For the text-containing cell, return its midpoint in (x, y) coordinate format. 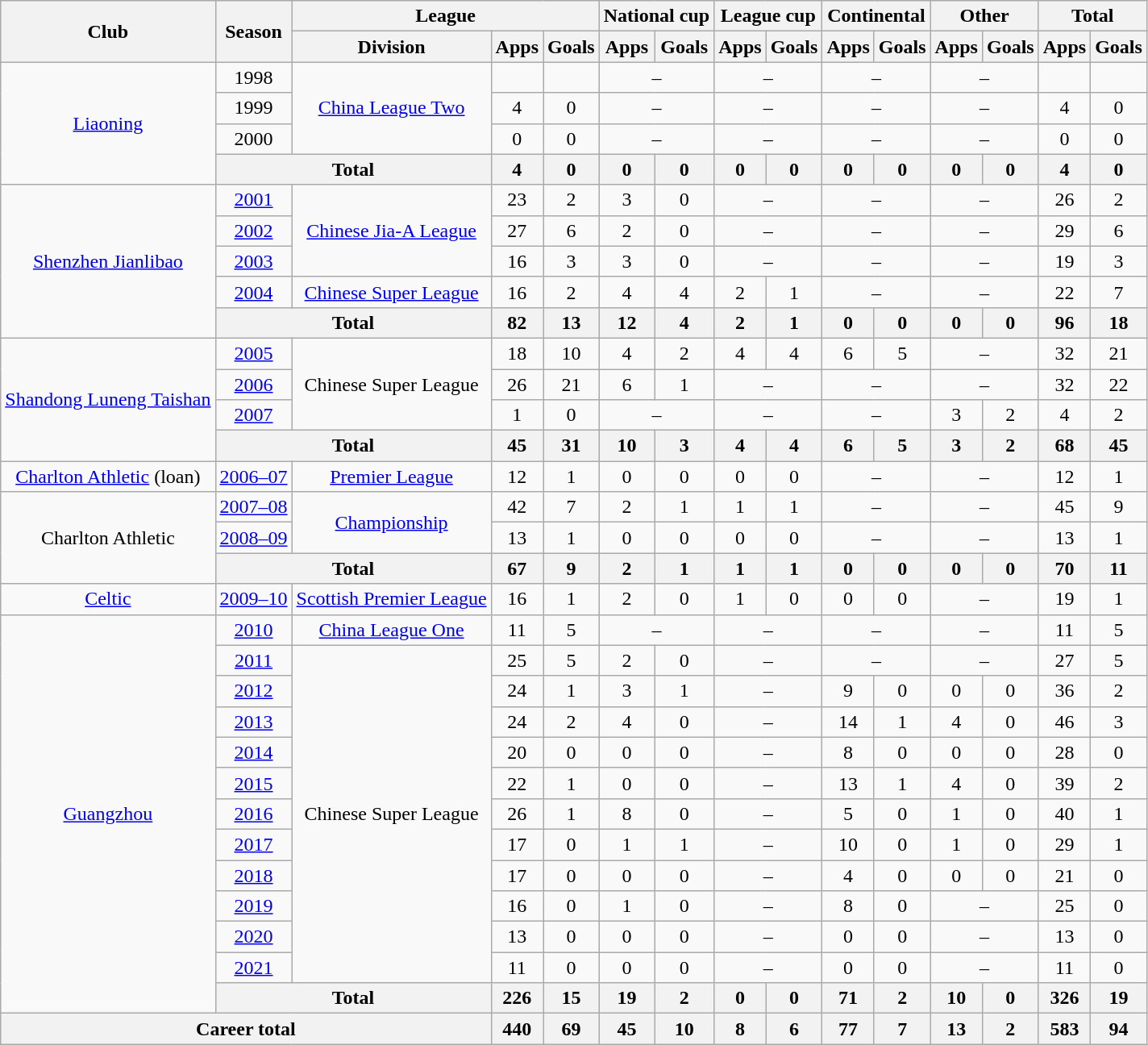
Guangzhou (108, 814)
Club (108, 31)
1998 (253, 77)
1999 (253, 108)
2015 (253, 783)
82 (517, 323)
2021 (253, 968)
2018 (253, 875)
2003 (253, 261)
Career total (246, 1029)
2008–09 (253, 538)
46 (1064, 722)
2019 (253, 906)
77 (848, 1029)
36 (1064, 691)
2012 (253, 691)
96 (1064, 323)
2017 (253, 844)
2004 (253, 292)
326 (1064, 998)
40 (1064, 814)
2010 (253, 630)
League (445, 16)
67 (517, 568)
2009–10 (253, 599)
440 (517, 1029)
Chinese Jia-A League (392, 231)
226 (517, 998)
Other (984, 16)
2014 (253, 752)
2011 (253, 660)
Scottish Premier League (392, 599)
Charlton Athletic (108, 538)
League cup (768, 16)
14 (848, 722)
15 (572, 998)
2006–07 (253, 477)
China League One (392, 630)
68 (1064, 446)
2007 (253, 415)
2005 (253, 353)
94 (1119, 1029)
2002 (253, 231)
2013 (253, 722)
42 (517, 507)
2016 (253, 814)
2007–08 (253, 507)
Championship (392, 522)
39 (1064, 783)
Shandong Luneng Taishan (108, 399)
Celtic (108, 599)
Charlton Athletic (loan) (108, 477)
Shenzhen Jianlibao (108, 261)
70 (1064, 568)
69 (572, 1029)
Season (253, 31)
20 (517, 752)
31 (572, 446)
71 (848, 998)
2006 (253, 385)
Premier League (392, 477)
23 (517, 200)
National cup (656, 16)
28 (1064, 752)
China League Two (392, 108)
2020 (253, 937)
Division (392, 47)
583 (1064, 1029)
2001 (253, 200)
Continental (876, 16)
Liaoning (108, 123)
2000 (253, 139)
